For the text-containing cell, return its midpoint in (X, Y) coordinate format. 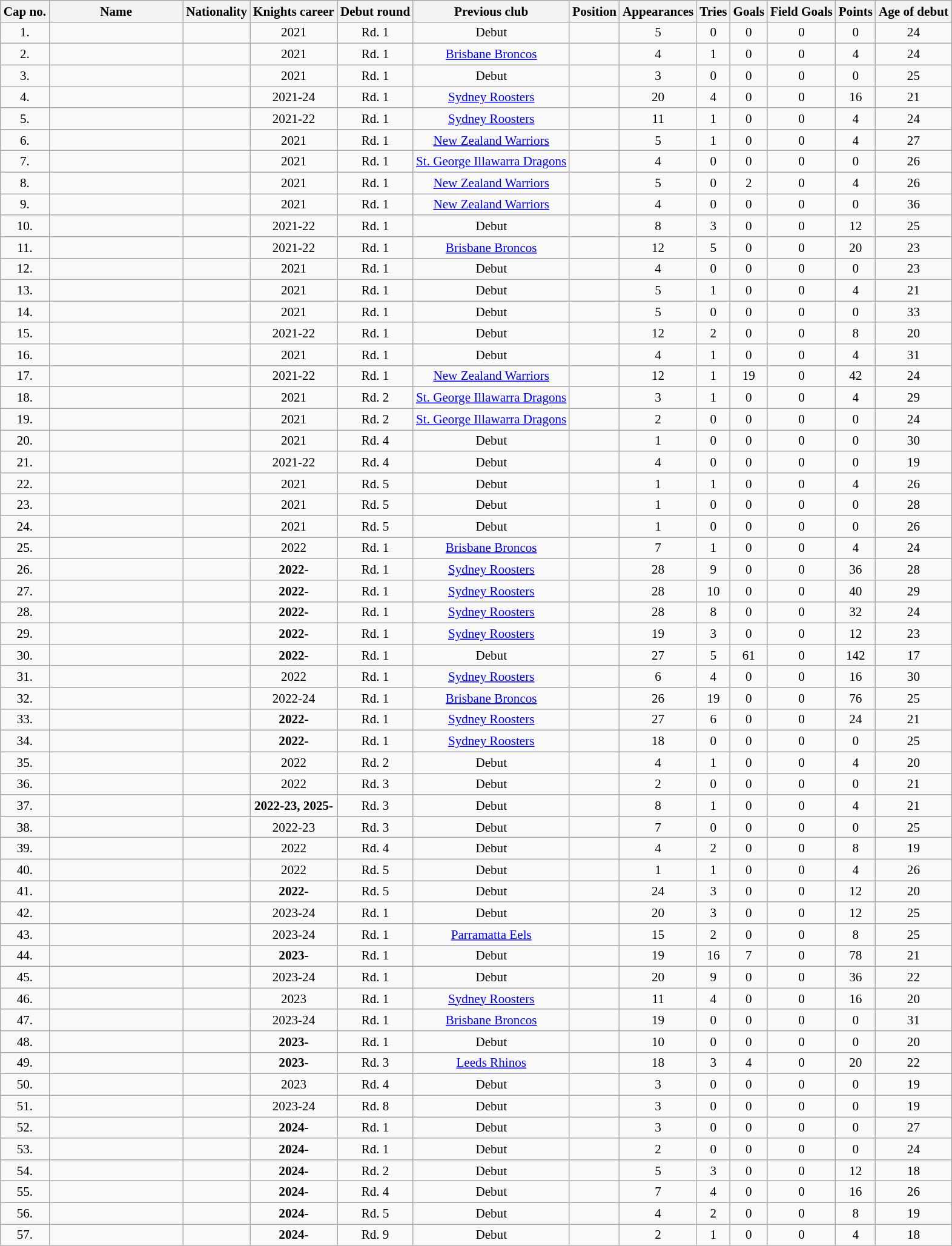
5. (25, 119)
Rd. 8 (375, 1106)
56. (25, 1213)
47. (25, 1020)
78 (856, 956)
Nationality (217, 11)
23. (25, 505)
2022-23, 2025- (294, 806)
Points (856, 11)
11. (25, 247)
15. (25, 333)
28. (25, 612)
Debut round (375, 11)
38. (25, 826)
Tries (713, 11)
32 (856, 612)
2022-24 (294, 698)
19. (25, 419)
42. (25, 912)
31. (25, 676)
42 (856, 376)
43. (25, 934)
27. (25, 591)
24. (25, 526)
9. (25, 205)
10. (25, 225)
41. (25, 892)
40. (25, 870)
Age of debut (913, 11)
17 (913, 655)
Previous club (491, 11)
22. (25, 483)
Leeds Rhinos (491, 1062)
49. (25, 1062)
14. (25, 311)
51. (25, 1106)
2021-24 (294, 97)
54. (25, 1170)
17. (25, 376)
76 (856, 698)
12. (25, 269)
44. (25, 956)
40 (856, 591)
45. (25, 978)
2. (25, 55)
18. (25, 397)
39. (25, 848)
37. (25, 806)
36. (25, 784)
32. (25, 698)
4. (25, 97)
55. (25, 1192)
50. (25, 1084)
2022-23 (294, 826)
16. (25, 355)
35. (25, 762)
7. (25, 161)
Field Goals (802, 11)
46. (25, 998)
3. (25, 75)
20. (25, 441)
Parramatta Eels (491, 934)
34. (25, 741)
Position (595, 11)
52. (25, 1128)
21. (25, 462)
6. (25, 139)
1. (25, 33)
61 (749, 655)
Rd. 9 (375, 1234)
Name (116, 11)
Appearances (658, 11)
Cap no. (25, 11)
25. (25, 548)
30. (25, 655)
33. (25, 720)
26. (25, 569)
142 (856, 655)
15 (658, 934)
53. (25, 1148)
Knights career (294, 11)
13. (25, 291)
57. (25, 1234)
Goals (749, 11)
8. (25, 183)
33 (913, 311)
29. (25, 634)
48. (25, 1042)
